Return the (x, y) coordinate for the center point of the cell that contains the specified text.  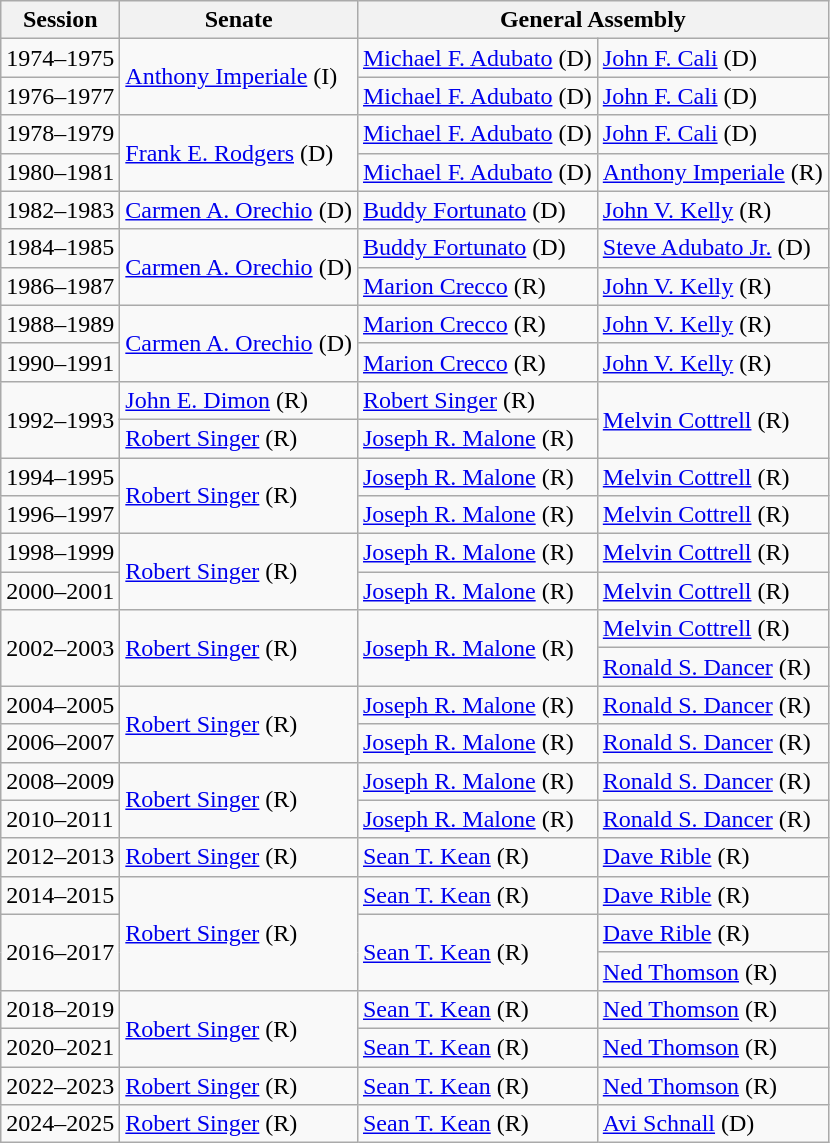
1974–1975 (60, 58)
Session (60, 20)
John E. Dimon (R) (239, 400)
2024–2025 (60, 1124)
1994–1995 (60, 477)
Senate (239, 20)
2006–2007 (60, 743)
Anthony Imperiale (I) (239, 77)
1980–1981 (60, 172)
1996–1997 (60, 515)
1998–1999 (60, 553)
Avi Schnall (D) (712, 1124)
2022–2023 (60, 1085)
Steve Adubato Jr. (D) (712, 248)
2020–2021 (60, 1047)
2018–2019 (60, 1009)
1986–1987 (60, 286)
1984–1985 (60, 248)
2010–2011 (60, 819)
2008–2009 (60, 781)
2012–2013 (60, 857)
1982–1983 (60, 210)
2002–2003 (60, 648)
1976–1977 (60, 96)
2004–2005 (60, 705)
1990–1991 (60, 362)
1978–1979 (60, 134)
1988–1989 (60, 324)
Anthony Imperiale (R) (712, 172)
2000–2001 (60, 591)
2014–2015 (60, 895)
1992–1993 (60, 419)
2016–2017 (60, 952)
General Assembly (592, 20)
Frank E. Rodgers (D) (239, 153)
